Capture the cell that displays the provided text and extract its (x, y) central coordinate. 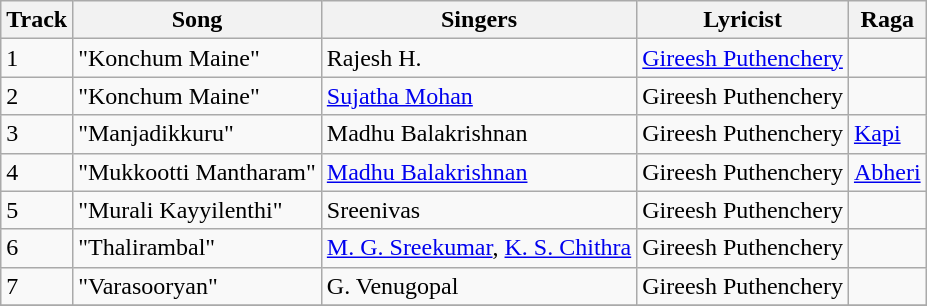
Sreenivas (478, 210)
4 (37, 172)
"Murali Kayyilenthi" (198, 210)
3 (37, 134)
Raga (887, 20)
5 (37, 210)
"Thalirambal" (198, 248)
Kapi (887, 134)
Sujatha Mohan (478, 96)
Rajesh H. (478, 58)
Track (37, 20)
Singers (478, 20)
Abheri (887, 172)
"Mukkootti Mantharam" (198, 172)
M. G. Sreekumar, K. S. Chithra (478, 248)
Lyricist (743, 20)
Song (198, 20)
"Manjadikkuru" (198, 134)
2 (37, 96)
G. Venugopal (478, 286)
7 (37, 286)
"Varasooryan" (198, 286)
1 (37, 58)
6 (37, 248)
